Detect which cell encompasses the target text, then output its (x, y) center coordinate. 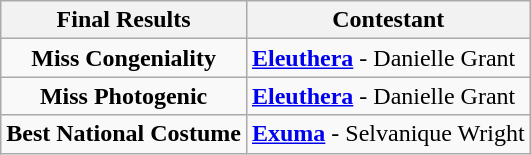
Final Results (124, 20)
Miss Congeniality (124, 58)
Best National Costume (124, 134)
Contestant (388, 20)
Exuma - Selvanique Wright (388, 134)
Miss Photogenic (124, 96)
